For the text-containing cell, return its midpoint in (x, y) coordinate format. 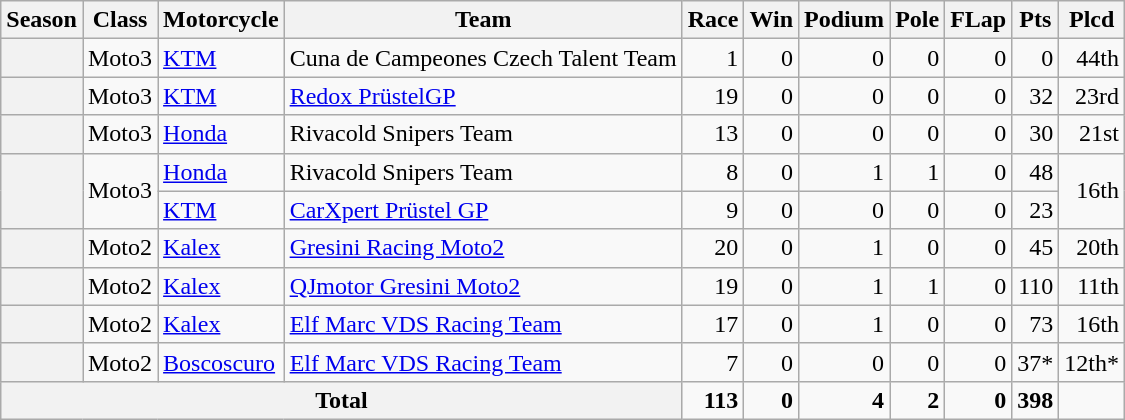
48 (1036, 172)
13 (713, 134)
20 (713, 248)
32 (1036, 96)
Podium (844, 20)
Boscoscuro (222, 362)
Class (120, 20)
Plcd (1092, 20)
Team (483, 20)
37* (1036, 362)
398 (1036, 400)
Total (342, 400)
11th (1092, 286)
Motorcycle (222, 20)
7 (713, 362)
Cuna de Campeones Czech Talent Team (483, 58)
73 (1036, 324)
Season (42, 20)
21st (1092, 134)
CarXpert Prüstel GP (483, 210)
Win (772, 20)
23 (1036, 210)
4 (844, 400)
45 (1036, 248)
113 (713, 400)
QJmotor Gresini Moto2 (483, 286)
44th (1092, 58)
Race (713, 20)
8 (713, 172)
Pts (1036, 20)
12th* (1092, 362)
17 (713, 324)
20th (1092, 248)
2 (918, 400)
9 (713, 210)
FLap (978, 20)
110 (1036, 286)
30 (1036, 134)
23rd (1092, 96)
Pole (918, 20)
Gresini Racing Moto2 (483, 248)
Redox PrüstelGP (483, 96)
